For the text-containing cell, return its midpoint in (X, Y) coordinate format. 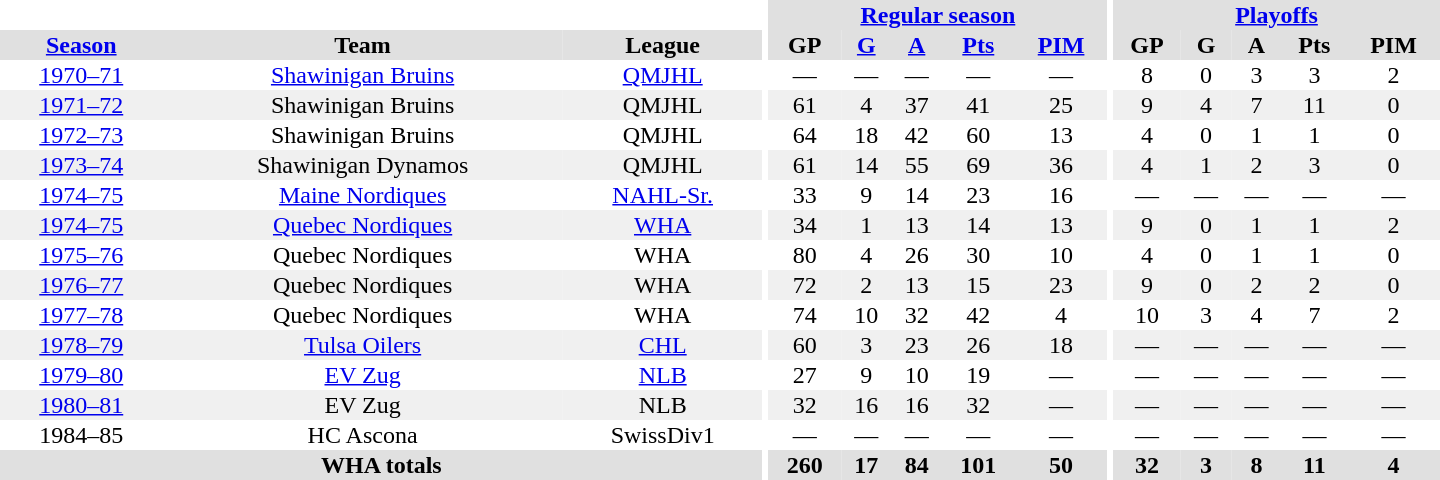
36 (1062, 165)
25 (1062, 105)
1977–78 (81, 315)
69 (978, 165)
50 (1062, 465)
1973–74 (81, 165)
League (663, 45)
1975–76 (81, 255)
101 (978, 465)
SwissDiv1 (663, 435)
55 (916, 165)
80 (804, 255)
1976–77 (81, 285)
Playoffs (1276, 15)
74 (804, 315)
1971–72 (81, 105)
1979–80 (81, 375)
HC Ascona (362, 435)
34 (804, 225)
17 (866, 465)
Shawinigan Dynamos (362, 165)
Tulsa Oilers (362, 345)
NAHL-Sr. (663, 195)
37 (916, 105)
Regular season (938, 15)
15 (978, 285)
1978–79 (81, 345)
1984–85 (81, 435)
1970–71 (81, 75)
84 (916, 465)
72 (804, 285)
Maine Nordiques (362, 195)
33 (804, 195)
30 (978, 255)
27 (804, 375)
260 (804, 465)
1972–73 (81, 135)
64 (804, 135)
1980–81 (81, 405)
Team (362, 45)
Season (81, 45)
19 (978, 375)
CHL (663, 345)
WHA totals (382, 465)
41 (978, 105)
